Determine the [X, Y] coordinate at the center of the cell enclosing the given text.  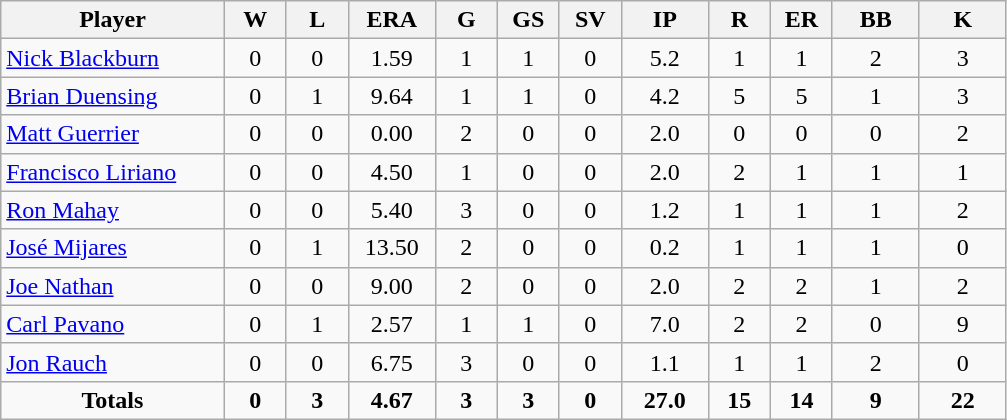
Matt Guerrier [112, 134]
4.67 [392, 400]
SV [590, 20]
Francisco Liriano [112, 172]
22 [962, 400]
15 [739, 400]
1.2 [664, 210]
José Mijares [112, 248]
0.00 [392, 134]
BB [876, 20]
27.0 [664, 400]
Jon Rauch [112, 362]
Joe Nathan [112, 286]
Ron Mahay [112, 210]
7.0 [664, 324]
Nick Blackburn [112, 58]
GS [528, 20]
1.59 [392, 58]
1.1 [664, 362]
Brian Duensing [112, 96]
K [962, 20]
9.00 [392, 286]
9.64 [392, 96]
ERA [392, 20]
5.2 [664, 58]
R [739, 20]
Player [112, 20]
Carl Pavano [112, 324]
4.50 [392, 172]
13.50 [392, 248]
4.2 [664, 96]
ER [801, 20]
W [255, 20]
G [466, 20]
14 [801, 400]
2.57 [392, 324]
6.75 [392, 362]
0.2 [664, 248]
Totals [112, 400]
5.40 [392, 210]
L [317, 20]
IP [664, 20]
